Provide the [X, Y] coordinate of the cell's center where the given text is located.  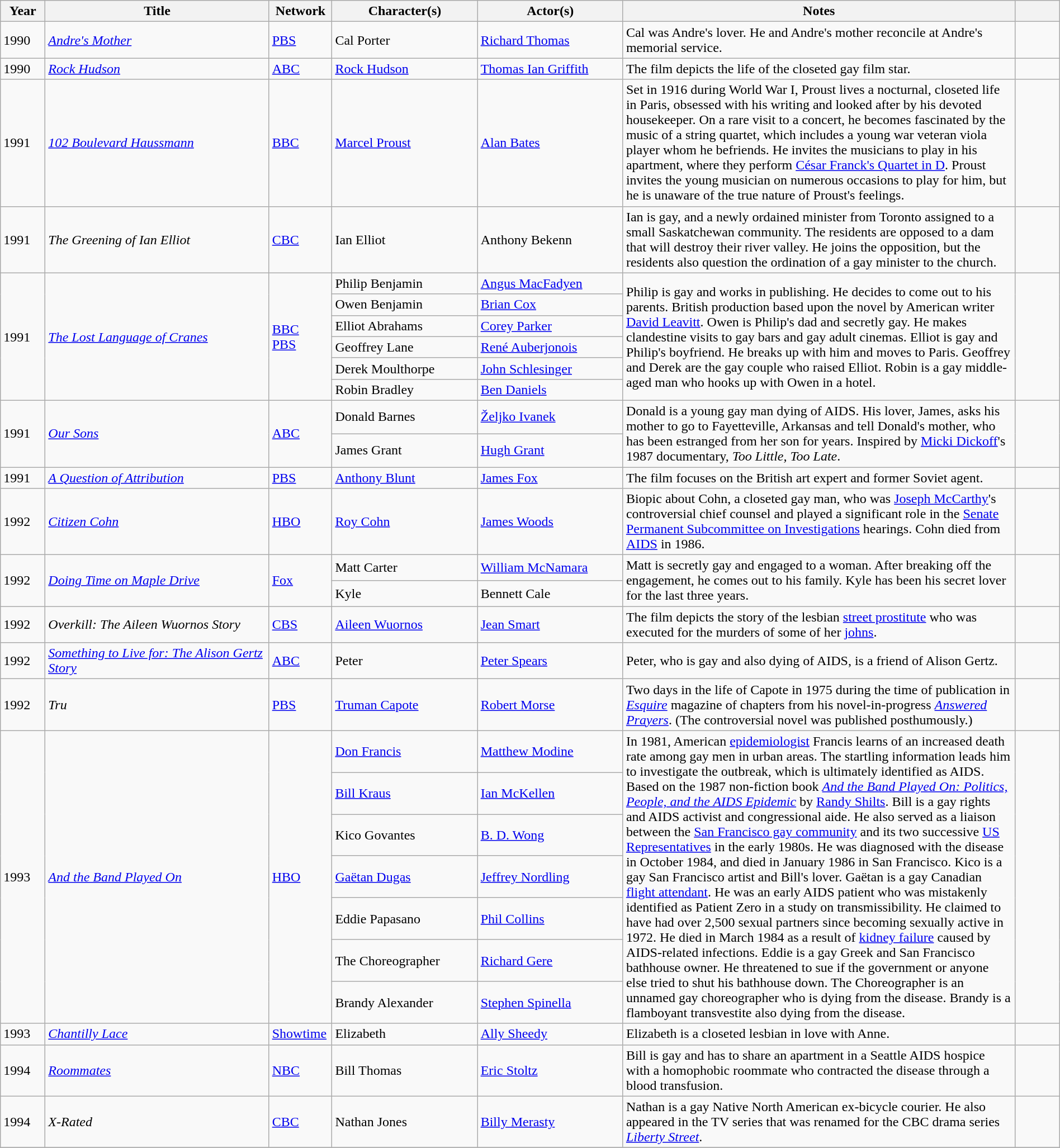
Gaëtan Dugas [405, 876]
Owen Benjamin [405, 305]
Richard Gere [550, 960]
Philip Benjamin [405, 283]
Kico Govantes [405, 835]
Citizen Cohn [157, 522]
BBC [301, 143]
Ally Sheedy [550, 1034]
And the Band Played On [157, 877]
Stephen Spinella [550, 1003]
Truman Capote [405, 705]
A Question of Attribution [157, 478]
Notes [818, 11]
Geoffrey Lane [405, 347]
Bennett Cale [550, 594]
Peter, who is gay and also dying of AIDS, is a friend of Alison Gertz. [818, 661]
Jean Smart [550, 625]
Our Sons [157, 434]
Donald Barnes [405, 417]
Angus MacFadyen [550, 283]
The film depicts the life of the closeted gay film star. [818, 69]
Matt Carter [405, 568]
Brandy Alexander [405, 1003]
The Choreographer [405, 960]
Overkill: The Aileen Wuornos Story [157, 625]
Richard Thomas [550, 40]
Nathan Jones [405, 1122]
NBC [301, 1070]
Showtime [301, 1034]
Brian Cox [550, 305]
Željko Ivanek [550, 417]
Anthony Bekenn [550, 239]
Jeffrey Nordling [550, 876]
Roy Cohn [405, 522]
Alan Bates [550, 143]
James Fox [550, 478]
Fox [301, 581]
Something to Live for: The Alison Gertz Story [157, 661]
Robert Morse [550, 705]
Derek Moulthorpe [405, 368]
Roommates [157, 1070]
Actor(s) [550, 11]
Tru [157, 705]
Bill Thomas [405, 1070]
CBS [301, 625]
Robin Bradley [405, 390]
Character(s) [405, 11]
The Greening of Ian Elliot [157, 239]
Billy Merasty [550, 1122]
Andre's Mother [157, 40]
Eddie Papasano [405, 919]
Hugh Grant [550, 450]
Chantilly Lace [157, 1034]
Cal Porter [405, 40]
Kyle [405, 594]
Don Francis [405, 751]
B. D. Wong [550, 835]
Year [23, 11]
Cal was Andre's lover. He and Andre's mother reconcile at Andre's memorial service. [818, 40]
Eric Stoltz [550, 1070]
René Auberjonois [550, 347]
Elliot Abrahams [405, 326]
Thomas Ian Griffith [550, 69]
James Woods [550, 522]
Doing Time on Maple Drive [157, 581]
Network [301, 11]
Aileen Wuornos [405, 625]
BBC PBS [301, 336]
Peter Spears [550, 661]
Title [157, 11]
James Grant [405, 450]
Nathan is a gay Native North American ex-bicycle courier. He also appeared in the TV series that was renamed for the CBC drama series Liberty Street. [818, 1122]
William McNamara [550, 568]
Anthony Blunt [405, 478]
Elizabeth is a closeted lesbian in love with Anne. [818, 1034]
102 Boulevard Haussmann [157, 143]
John Schlesinger [550, 368]
Ian McKellen [550, 794]
Phil Collins [550, 919]
Matthew Modine [550, 751]
Ben Daniels [550, 390]
Bill Kraus [405, 794]
The film depicts the story of the lesbian street prostitute who was executed for the murders of some of her johns. [818, 625]
The Lost Language of Cranes [157, 336]
Corey Parker [550, 326]
Ian Elliot [405, 239]
Peter [405, 661]
Marcel Proust [405, 143]
Elizabeth [405, 1034]
X-Rated [157, 1122]
The film focuses on the British art expert and former Soviet agent. [818, 478]
